From the cell containing the given text, extract its center point as [x, y] coordinate. 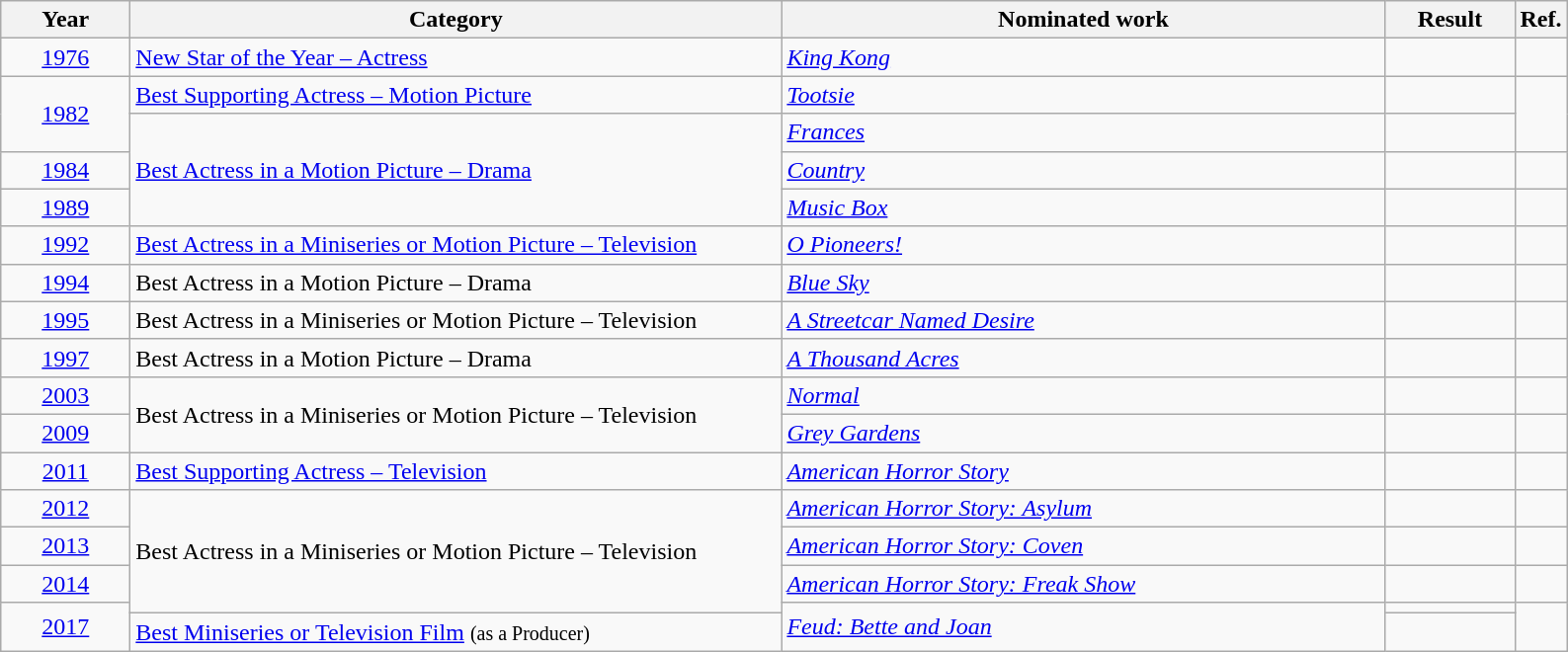
American Horror Story: Freak Show [1083, 584]
American Horror Story: Coven [1083, 546]
Best Supporting Actress – Television [456, 471]
Best Supporting Actress – Motion Picture [456, 95]
2013 [65, 546]
King Kong [1083, 57]
Best Miniseries or Television Film (as a Producer) [456, 632]
Frances [1083, 132]
2014 [65, 584]
Tootsie [1083, 95]
Music Box [1083, 207]
Normal [1083, 395]
Country [1083, 170]
1995 [65, 320]
2009 [65, 433]
Blue Sky [1083, 283]
A Streetcar Named Desire [1083, 320]
2011 [65, 471]
American Horror Story [1083, 471]
Ref. [1541, 20]
1976 [65, 57]
1989 [65, 207]
2003 [65, 395]
Result [1450, 20]
Category [456, 20]
1997 [65, 358]
Nominated work [1083, 20]
2017 [65, 626]
Grey Gardens [1083, 433]
A Thousand Acres [1083, 358]
O Pioneers! [1083, 245]
1984 [65, 170]
Feud: Bette and Joan [1083, 626]
1992 [65, 245]
New Star of the Year – Actress [456, 57]
1982 [65, 114]
American Horror Story: Asylum [1083, 509]
Year [65, 20]
1994 [65, 283]
2012 [65, 509]
